Search for the cell housing the specified text and yield its [x, y] center coordinate. 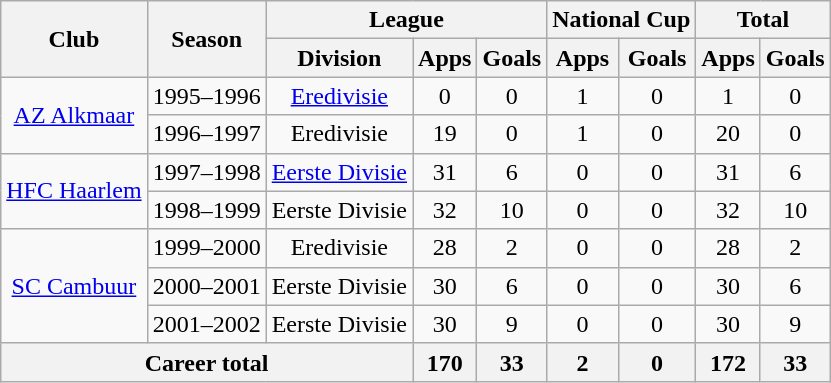
2001–2002 [206, 324]
HFC Haarlem [74, 191]
20 [728, 134]
Total [763, 20]
170 [445, 362]
Club [74, 39]
National Cup [622, 20]
SC Cambuur [74, 286]
League [406, 20]
Career total [207, 362]
1998–1999 [206, 210]
Season [206, 39]
19 [445, 134]
1999–2000 [206, 248]
172 [728, 362]
1996–1997 [206, 134]
1995–1996 [206, 96]
1997–1998 [206, 172]
2000–2001 [206, 286]
Division [339, 58]
AZ Alkmaar [74, 115]
